Detect which cell encompasses the target text, then output its (x, y) center coordinate. 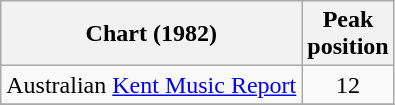
Peakposition (348, 34)
12 (348, 85)
Chart (1982) (152, 34)
Australian Kent Music Report (152, 85)
